From the cell containing the given text, extract its center point as [X, Y] coordinate. 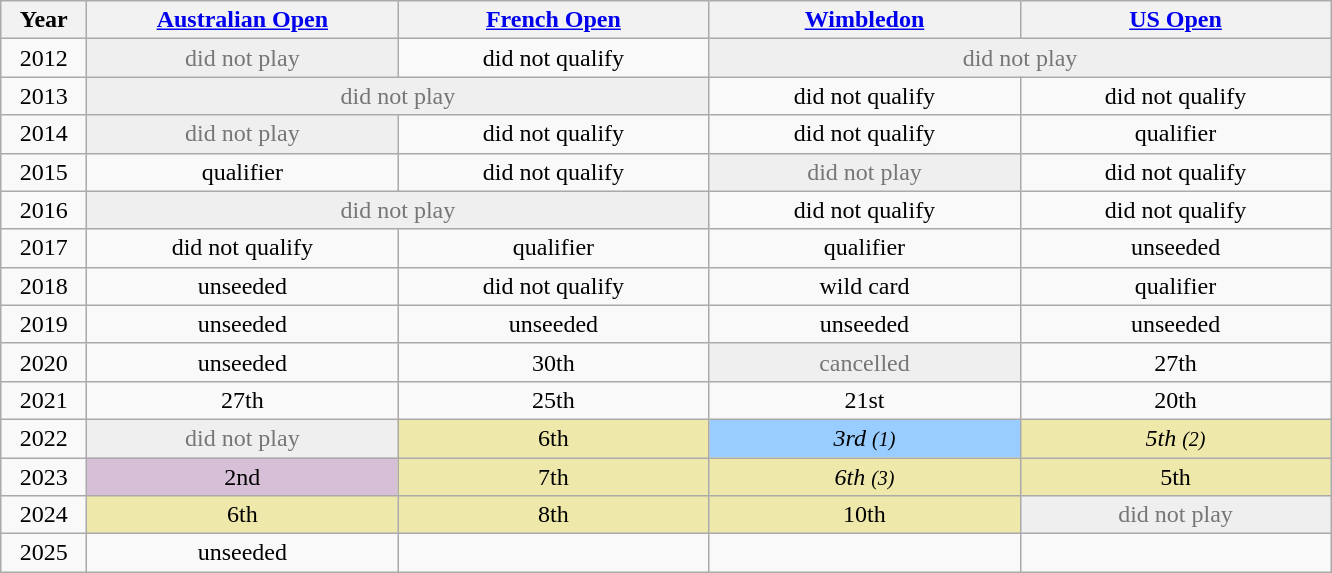
Year [44, 20]
10th [864, 515]
French Open [554, 20]
25th [554, 400]
6th (3) [864, 477]
2019 [44, 324]
20th [1176, 400]
2018 [44, 286]
2014 [44, 134]
5th [1176, 477]
21st [864, 400]
US Open [1176, 20]
2021 [44, 400]
cancelled [864, 362]
2024 [44, 515]
2017 [44, 248]
8th [554, 515]
2025 [44, 553]
3rd (1) [864, 438]
7th [554, 477]
2020 [44, 362]
2012 [44, 58]
5th (2) [1176, 438]
2016 [44, 210]
2nd [242, 477]
wild card [864, 286]
2023 [44, 477]
30th [554, 362]
Wimbledon [864, 20]
2022 [44, 438]
2015 [44, 172]
Australian Open [242, 20]
2013 [44, 96]
